Search for the cell housing the specified text and yield its [X, Y] center coordinate. 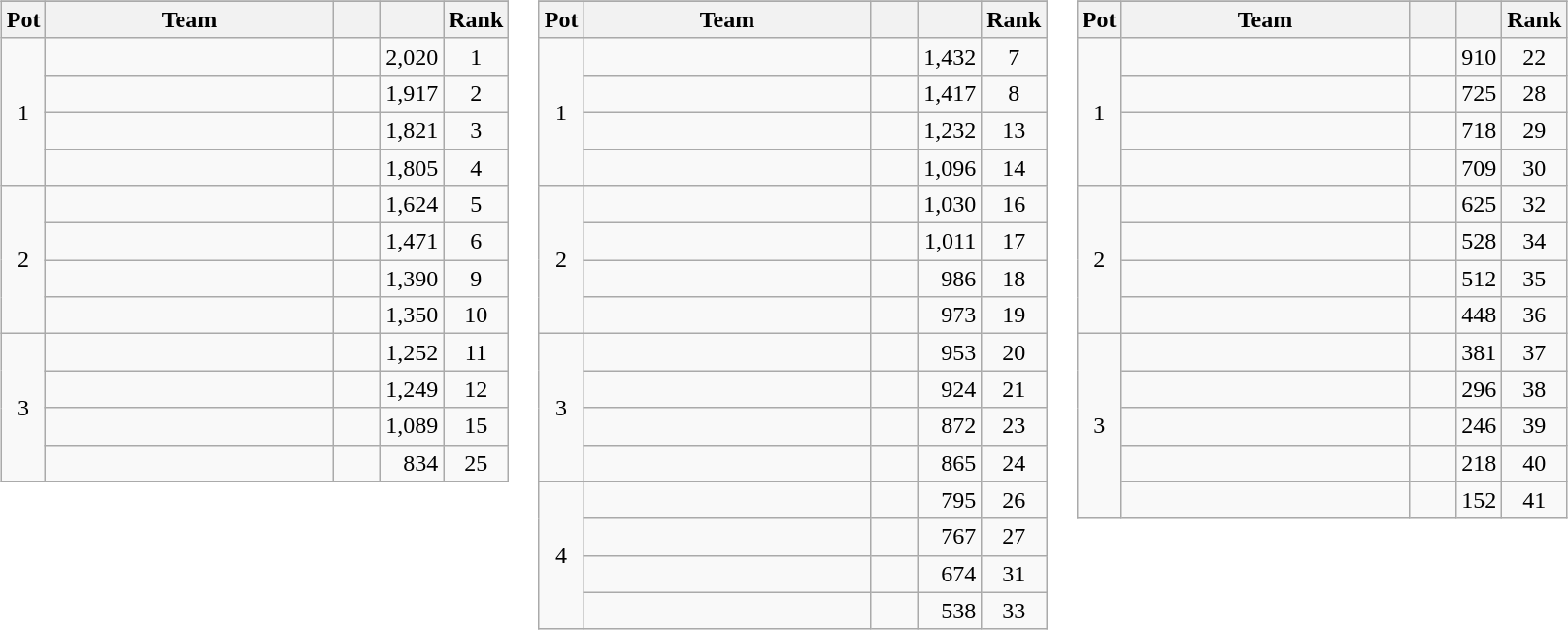
674 [950, 574]
28 [1534, 93]
1,417 [950, 93]
2,020 [412, 56]
18 [1014, 279]
19 [1014, 315]
29 [1534, 130]
1,350 [412, 315]
39 [1534, 426]
15 [476, 426]
10 [476, 315]
8 [1014, 93]
25 [476, 463]
14 [1014, 168]
40 [1534, 463]
9 [476, 279]
924 [950, 389]
625 [1480, 205]
5 [476, 205]
33 [1014, 611]
27 [1014, 537]
41 [1534, 500]
7 [1014, 56]
1,917 [412, 93]
24 [1014, 463]
37 [1534, 352]
709 [1480, 168]
30 [1534, 168]
17 [1014, 242]
23 [1014, 426]
6 [476, 242]
1,821 [412, 130]
246 [1480, 426]
448 [1480, 315]
1,471 [412, 242]
725 [1480, 93]
973 [950, 315]
910 [1480, 56]
381 [1480, 352]
1,232 [950, 130]
31 [1014, 574]
152 [1480, 500]
1,624 [412, 205]
26 [1014, 500]
16 [1014, 205]
35 [1534, 279]
32 [1534, 205]
1,252 [412, 352]
1,805 [412, 168]
767 [950, 537]
1,432 [950, 56]
12 [476, 389]
1,011 [950, 242]
538 [950, 611]
718 [1480, 130]
1,030 [950, 205]
34 [1534, 242]
986 [950, 279]
218 [1480, 463]
1,390 [412, 279]
512 [1480, 279]
795 [950, 500]
834 [412, 463]
528 [1480, 242]
872 [950, 426]
953 [950, 352]
11 [476, 352]
865 [950, 463]
38 [1534, 389]
20 [1014, 352]
1,096 [950, 168]
1,249 [412, 389]
36 [1534, 315]
21 [1014, 389]
296 [1480, 389]
13 [1014, 130]
1,089 [412, 426]
22 [1534, 56]
